From the cell containing the given text, extract its center point as (X, Y) coordinate. 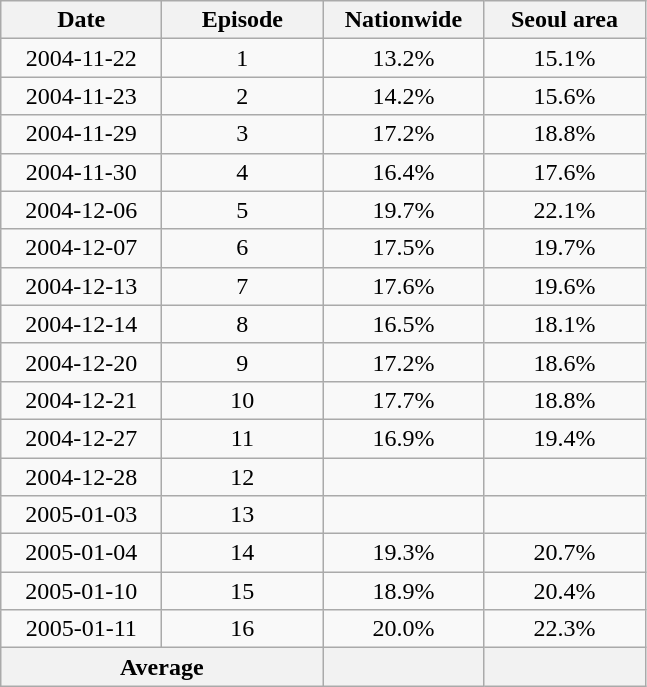
2004-12-27 (82, 438)
6 (242, 248)
20.7% (564, 553)
2004-12-13 (82, 286)
22.3% (564, 629)
13.2% (404, 58)
22.1% (564, 210)
19.4% (564, 438)
11 (242, 438)
8 (242, 324)
2004-12-21 (82, 400)
20.0% (404, 629)
16.4% (404, 172)
Episode (242, 20)
2004-12-07 (82, 248)
19.6% (564, 286)
Date (82, 20)
2005-01-10 (82, 591)
2004-12-14 (82, 324)
18.9% (404, 591)
10 (242, 400)
12 (242, 477)
13 (242, 515)
2004-11-22 (82, 58)
2004-12-28 (82, 477)
2005-01-04 (82, 553)
16.5% (404, 324)
2004-11-30 (82, 172)
2005-01-11 (82, 629)
14.2% (404, 96)
2005-01-03 (82, 515)
18.6% (564, 362)
16 (242, 629)
2004-12-06 (82, 210)
16.9% (404, 438)
5 (242, 210)
14 (242, 553)
17.5% (404, 248)
15.6% (564, 96)
2004-12-20 (82, 362)
7 (242, 286)
2 (242, 96)
2004-11-23 (82, 96)
2004-11-29 (82, 134)
9 (242, 362)
18.1% (564, 324)
20.4% (564, 591)
3 (242, 134)
Average (162, 667)
1 (242, 58)
Nationwide (404, 20)
15.1% (564, 58)
4 (242, 172)
17.7% (404, 400)
19.3% (404, 553)
15 (242, 591)
Seoul area (564, 20)
